Extract the (X, Y) coordinate from the center of the cell holding the provided text.  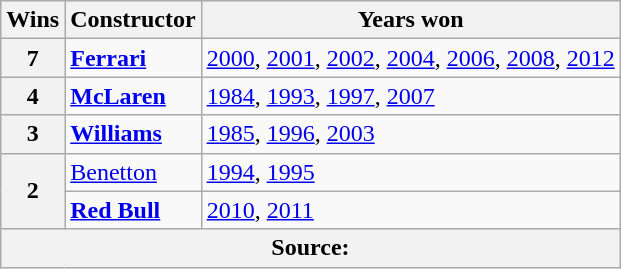
McLaren (133, 96)
Red Bull (133, 210)
Ferrari (133, 58)
Benetton (133, 172)
2010, 2011 (410, 210)
2000, 2001, 2002, 2004, 2006, 2008, 2012 (410, 58)
1984, 1993, 1997, 2007 (410, 96)
Wins (33, 20)
1985, 1996, 2003 (410, 134)
Years won (410, 20)
Constructor (133, 20)
2 (33, 191)
1994, 1995 (410, 172)
Source: (310, 248)
Williams (133, 134)
3 (33, 134)
4 (33, 96)
7 (33, 58)
